Scan for the cell matching the given text and deliver its [x, y] coordinate at center. 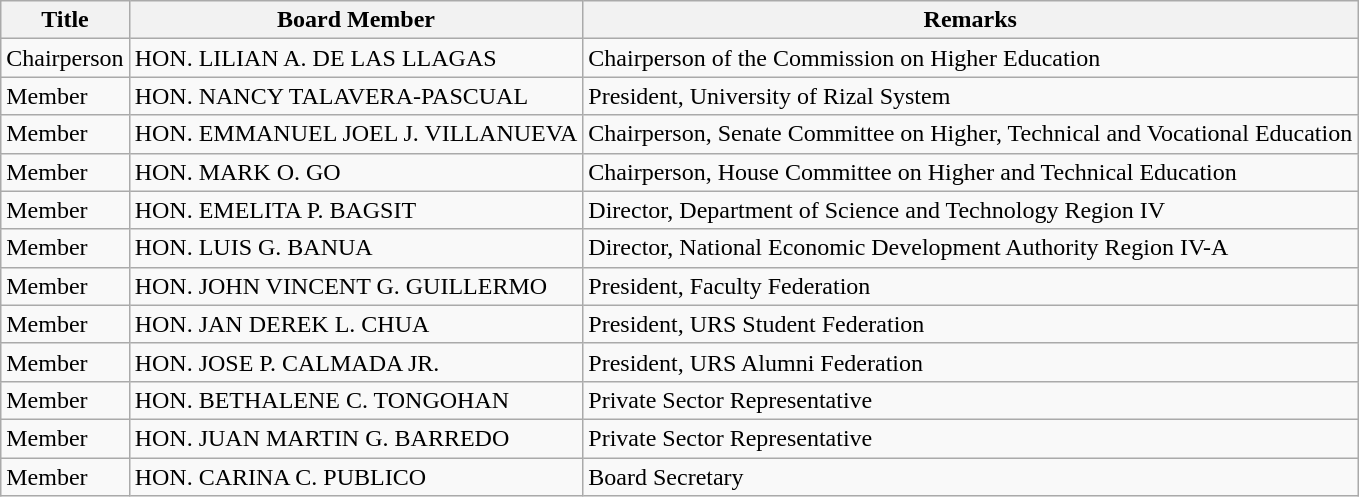
Director, National Economic Development Authority Region IV-A [970, 248]
HON. JOSE P. CALMADA JR. [356, 362]
HON. EMELITA P. BAGSIT [356, 210]
HON. JUAN MARTIN G. BARREDO [356, 438]
Chairperson, House Committee on Higher and Technical Education [970, 172]
Remarks [970, 20]
Board Secretary [970, 477]
President, University of Rizal System [970, 96]
Chairperson of the Commission on Higher Education [970, 58]
President, URS Alumni Federation [970, 362]
HON. LILIAN A. DE LAS LLAGAS [356, 58]
HON. NANCY TALAVERA-PASCUAL [356, 96]
HON. MARK O. GO [356, 172]
HON. EMMANUEL JOEL J. VILLANUEVA [356, 134]
HON. JAN DEREK L. CHUA [356, 324]
Director, Department of Science and Technology Region IV [970, 210]
President, URS Student Federation [970, 324]
HON. CARINA C. PUBLICO [356, 477]
Title [65, 20]
HON. LUIS G. BANUA [356, 248]
Chairperson [65, 58]
President, Faculty Federation [970, 286]
Board Member [356, 20]
Chairperson, Senate Committee on Higher, Technical and Vocational Education [970, 134]
HON. JOHN VINCENT G. GUILLERMO [356, 286]
HON. BETHALENE C. TONGOHAN [356, 400]
